Extract the (X, Y) coordinate from the center of the cell holding the provided text.  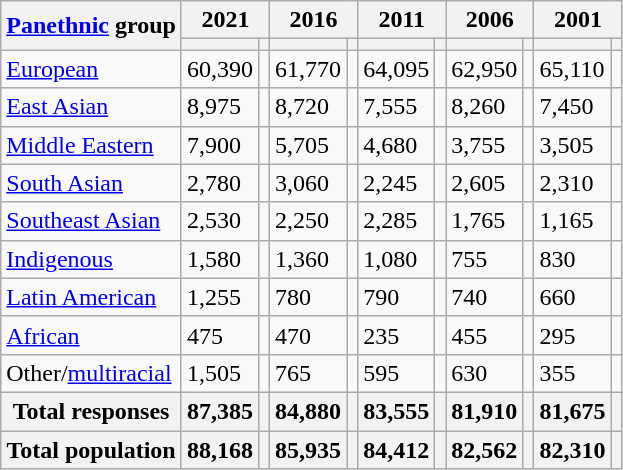
475 (220, 335)
660 (572, 297)
Panethnic group (92, 26)
1,580 (220, 259)
87,385 (220, 411)
African (92, 335)
780 (308, 297)
Total responses (92, 411)
1,360 (308, 259)
765 (308, 373)
755 (484, 259)
740 (484, 297)
Latin American (92, 297)
84,880 (308, 411)
8,260 (484, 107)
2,530 (220, 221)
595 (396, 373)
455 (484, 335)
5,705 (308, 145)
3,505 (572, 145)
235 (396, 335)
8,720 (308, 107)
470 (308, 335)
4,680 (396, 145)
1,765 (484, 221)
Total population (92, 449)
East Asian (92, 107)
790 (396, 297)
630 (484, 373)
Southeast Asian (92, 221)
81,675 (572, 411)
2,310 (572, 183)
2016 (314, 20)
1,080 (396, 259)
Middle Eastern (92, 145)
85,935 (308, 449)
81,910 (484, 411)
82,562 (484, 449)
South Asian (92, 183)
64,095 (396, 69)
2006 (490, 20)
84,412 (396, 449)
83,555 (396, 411)
355 (572, 373)
1,165 (572, 221)
62,950 (484, 69)
82,310 (572, 449)
1,255 (220, 297)
7,900 (220, 145)
65,110 (572, 69)
295 (572, 335)
61,770 (308, 69)
European (92, 69)
2,285 (396, 221)
3,060 (308, 183)
2011 (402, 20)
60,390 (220, 69)
3,755 (484, 145)
2021 (225, 20)
830 (572, 259)
2,780 (220, 183)
7,555 (396, 107)
2,245 (396, 183)
1,505 (220, 373)
88,168 (220, 449)
2,605 (484, 183)
2001 (578, 20)
Other/multiracial (92, 373)
7,450 (572, 107)
2,250 (308, 221)
8,975 (220, 107)
Indigenous (92, 259)
